Output the [x, y] coordinate of the center of the cell containing the given text.  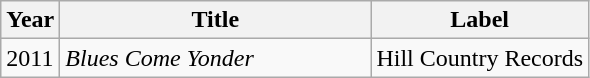
Blues Come Yonder [216, 58]
Year [30, 20]
2011 [30, 58]
Hill Country Records [480, 58]
Title [216, 20]
Label [480, 20]
